Locate the cell with the specified text and output its (X, Y) center coordinate. 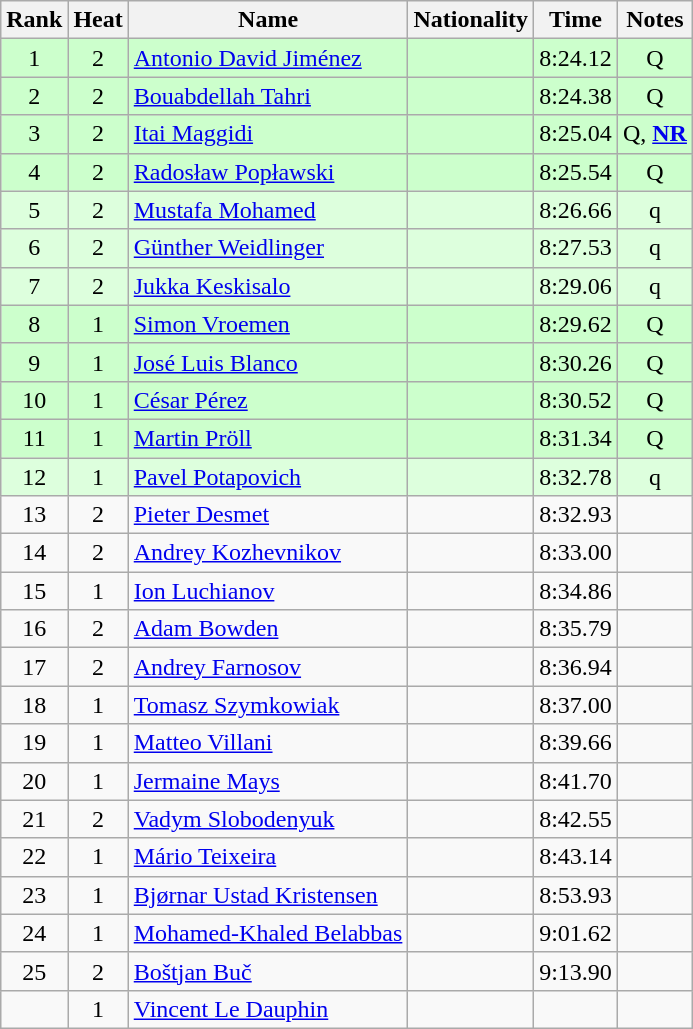
Nationality (471, 20)
Pieter Desmet (268, 515)
Adam Bowden (268, 629)
8:30.26 (576, 362)
23 (34, 895)
César Pérez (268, 400)
8:36.94 (576, 667)
8:32.78 (576, 477)
8:41.70 (576, 781)
8:53.93 (576, 895)
20 (34, 781)
21 (34, 819)
12 (34, 477)
8:26.66 (576, 210)
Andrey Kozhevnikov (268, 553)
Mustafa Mohamed (268, 210)
Günther Weidlinger (268, 248)
8:34.86 (576, 591)
8:37.00 (576, 705)
8:32.93 (576, 515)
9 (34, 362)
6 (34, 248)
3 (34, 134)
Itai Maggidi (268, 134)
8:35.79 (576, 629)
8:43.14 (576, 857)
Martin Pröll (268, 438)
8:33.00 (576, 553)
Matteo Villani (268, 743)
8:24.12 (576, 58)
8:27.53 (576, 248)
8 (34, 324)
25 (34, 971)
8:31.34 (576, 438)
Bjørnar Ustad Kristensen (268, 895)
7 (34, 286)
Radosław Popławski (268, 172)
8:29.06 (576, 286)
Boštjan Buč (268, 971)
8:30.52 (576, 400)
Pavel Potapovich (268, 477)
8:29.62 (576, 324)
8:24.38 (576, 96)
Q, NR (654, 134)
Heat (98, 20)
24 (34, 933)
19 (34, 743)
Simon Vroemen (268, 324)
8:25.54 (576, 172)
Time (576, 20)
Bouabdellah Tahri (268, 96)
13 (34, 515)
16 (34, 629)
9:13.90 (576, 971)
8:42.55 (576, 819)
Jukka Keskisalo (268, 286)
5 (34, 210)
8:39.66 (576, 743)
17 (34, 667)
15 (34, 591)
18 (34, 705)
Vadym Slobodenyuk (268, 819)
Vincent Le Dauphin (268, 1009)
Tomasz Szymkowiak (268, 705)
14 (34, 553)
Notes (654, 20)
Andrey Farnosov (268, 667)
8:25.04 (576, 134)
Mário Teixeira (268, 857)
9:01.62 (576, 933)
Mohamed-Khaled Belabbas (268, 933)
Rank (34, 20)
4 (34, 172)
Antonio David Jiménez (268, 58)
11 (34, 438)
José Luis Blanco (268, 362)
Name (268, 20)
22 (34, 857)
Jermaine Mays (268, 781)
10 (34, 400)
Ion Luchianov (268, 591)
